Locate the cell with the specified text and output its (x, y) center coordinate. 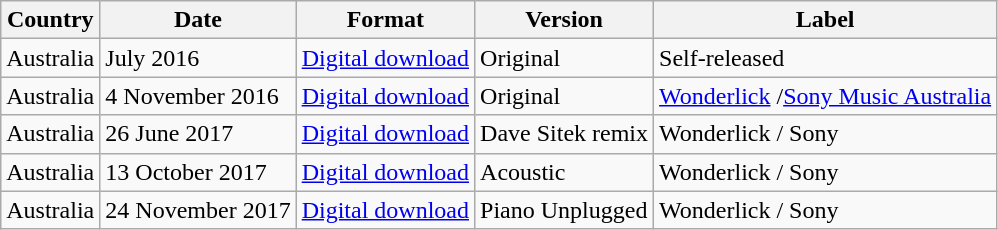
Version (564, 20)
Date (198, 20)
Piano Unplugged (564, 210)
4 November 2016 (198, 96)
Country (50, 20)
Format (385, 20)
13 October 2017 (198, 172)
Acoustic (564, 172)
Wonderlick /Sony Music Australia (826, 96)
Label (826, 20)
26 June 2017 (198, 134)
Self-released (826, 58)
24 November 2017 (198, 210)
Dave Sitek remix (564, 134)
July 2016 (198, 58)
